Scan for the cell matching the given text and deliver its (x, y) coordinate at center. 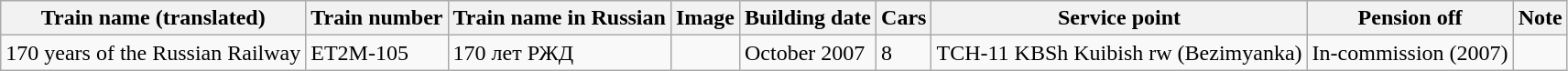
Cars (904, 18)
Image (705, 18)
In-commission (2007) (1410, 53)
Service point (1119, 18)
8 (904, 53)
170 лет РЖД (559, 53)
Pension off (1410, 18)
Building date (808, 18)
Train number (377, 18)
ET2M-105 (377, 53)
TCH-11 KBSh Kuibish rw (Bezimyanka) (1119, 53)
Train name (translated) (154, 18)
170 years of the Russian Railway (154, 53)
Train name in Russian (559, 18)
October 2007 (808, 53)
Note (1541, 18)
